Provide the [X, Y] coordinate of the cell's center where the given text is located.  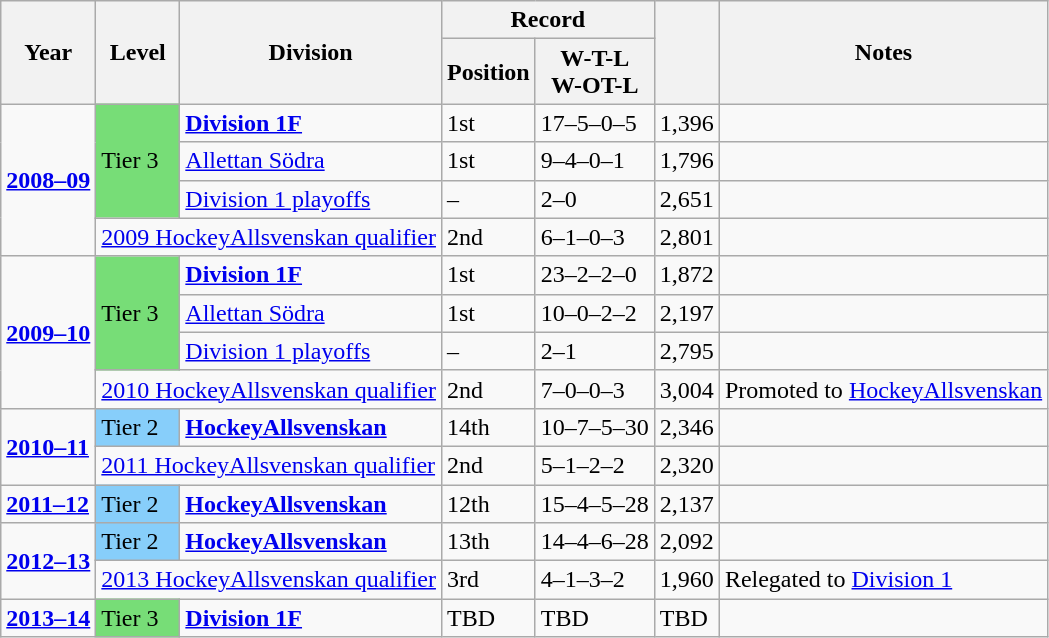
Record [548, 20]
2,197 [686, 313]
2,795 [686, 351]
2013–14 [48, 618]
14–4–6–28 [594, 542]
2,346 [686, 427]
Relegated to Division 1 [883, 580]
2009–10 [48, 332]
2,320 [686, 465]
2010–11 [48, 446]
3,004 [686, 389]
2011 HockeyAllsvenskan qualifier [269, 465]
2,092 [686, 542]
10–7–5–30 [594, 427]
2,651 [686, 199]
7–0–0–3 [594, 389]
23–2–2–0 [594, 275]
Division [311, 52]
2–1 [594, 351]
13th [488, 542]
2010 HockeyAllsvenskan qualifier [269, 389]
2,801 [686, 237]
1,796 [686, 161]
1,872 [686, 275]
15–4–5–28 [594, 503]
5–1–2–2 [594, 465]
2009 HockeyAllsvenskan qualifier [269, 237]
Year [48, 52]
2008–09 [48, 180]
2,137 [686, 503]
17–5–0–5 [594, 123]
1,396 [686, 123]
Level [138, 52]
1,960 [686, 580]
6–1–0–3 [594, 237]
4–1–3–2 [594, 580]
10–0–2–2 [594, 313]
W-T-LW-OT-L [594, 72]
12th [488, 503]
2011–12 [48, 503]
14th [488, 427]
Position [488, 72]
Notes [883, 52]
9–4–0–1 [594, 161]
2013 HockeyAllsvenskan qualifier [269, 580]
Promoted to HockeyAllsvenskan [883, 389]
2–0 [594, 199]
3rd [488, 580]
2012–13 [48, 561]
